Return the (X, Y) coordinate for the center point of the cell that contains the specified text.  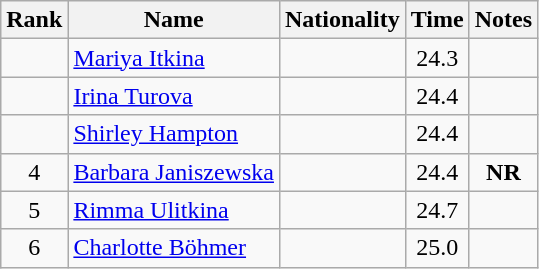
Notes (503, 20)
4 (34, 172)
Time (437, 20)
Rank (34, 20)
Shirley Hampton (174, 134)
Mariya Itkina (174, 58)
25.0 (437, 248)
5 (34, 210)
Irina Turova (174, 96)
Rimma Ulitkina (174, 210)
24.3 (437, 58)
NR (503, 172)
6 (34, 248)
Barbara Janiszewska (174, 172)
Charlotte Böhmer (174, 248)
24.7 (437, 210)
Nationality (342, 20)
Name (174, 20)
